Determine the (X, Y) coordinate at the center of the cell enclosing the given text.  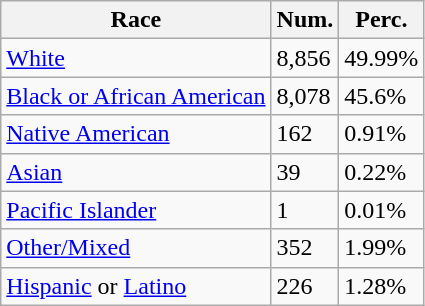
1.28% (382, 286)
1.99% (382, 248)
0.91% (382, 134)
Other/Mixed (136, 248)
Perc. (382, 20)
Hispanic or Latino (136, 286)
1 (305, 210)
49.99% (382, 58)
White (136, 58)
352 (305, 248)
45.6% (382, 96)
162 (305, 134)
Pacific Islander (136, 210)
8,856 (305, 58)
226 (305, 286)
39 (305, 172)
0.22% (382, 172)
Num. (305, 20)
Black or African American (136, 96)
Native American (136, 134)
8,078 (305, 96)
Asian (136, 172)
0.01% (382, 210)
Race (136, 20)
